Identify which cell holds the provided text, then report its (X, Y) central coordinate. 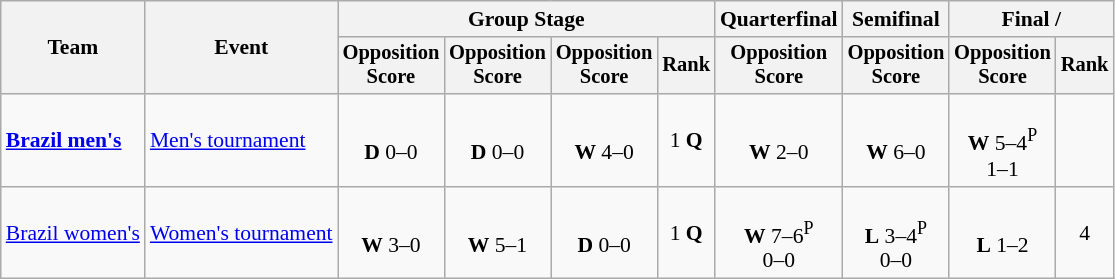
Brazil women's (73, 233)
Group Stage (526, 19)
Team (73, 48)
L 1–2 (1002, 233)
W 5–1 (498, 233)
W 3–0 (392, 233)
4 (1085, 233)
Quarterfinal (779, 19)
W 4–0 (604, 140)
W 6–0 (896, 140)
W 2–0 (779, 140)
W 5–4P1–1 (1002, 140)
Event (242, 48)
Final / (1031, 19)
Semifinal (896, 19)
Women's tournament (242, 233)
L 3–4P0–0 (896, 233)
Brazil men's (73, 140)
Men's tournament (242, 140)
W 7–6P0–0 (779, 233)
